Locate the cell with the specified text and output its (x, y) center coordinate. 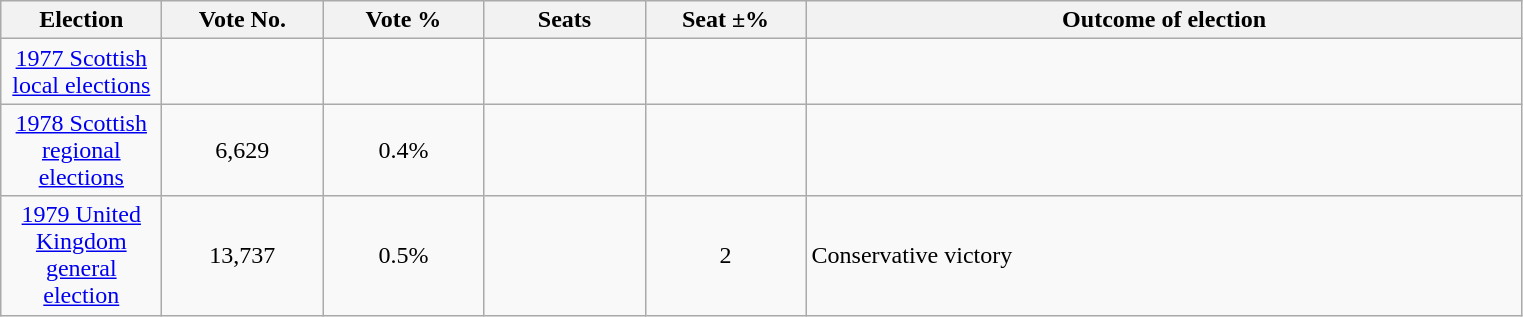
Vote No. (242, 20)
Conservative victory (1164, 256)
1978 Scottish regional elections (82, 150)
1979 United Kingdom general election (82, 256)
2 (726, 256)
1977 Scottish local elections (82, 72)
Vote % (404, 20)
0.5% (404, 256)
6,629 (242, 150)
0.4% (404, 150)
Outcome of election (1164, 20)
Seat ±% (726, 20)
Election (82, 20)
Seats (564, 20)
13,737 (242, 256)
